Return (X, Y) of the center of cell containing provided text 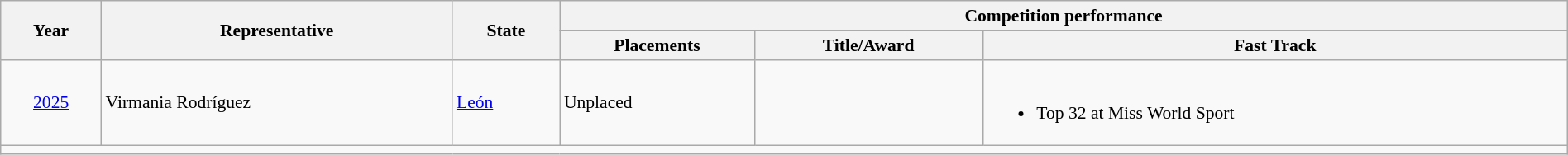
Year (51, 30)
Competition performance (1064, 16)
Virmania Rodríguez (277, 102)
León (506, 102)
State (506, 30)
Representative (277, 30)
2025 (51, 102)
Unplaced (657, 102)
Top 32 at Miss World Sport (1275, 102)
Title/Award (868, 45)
Fast Track (1275, 45)
Placements (657, 45)
